For the text-containing cell, return its midpoint in (x, y) coordinate format. 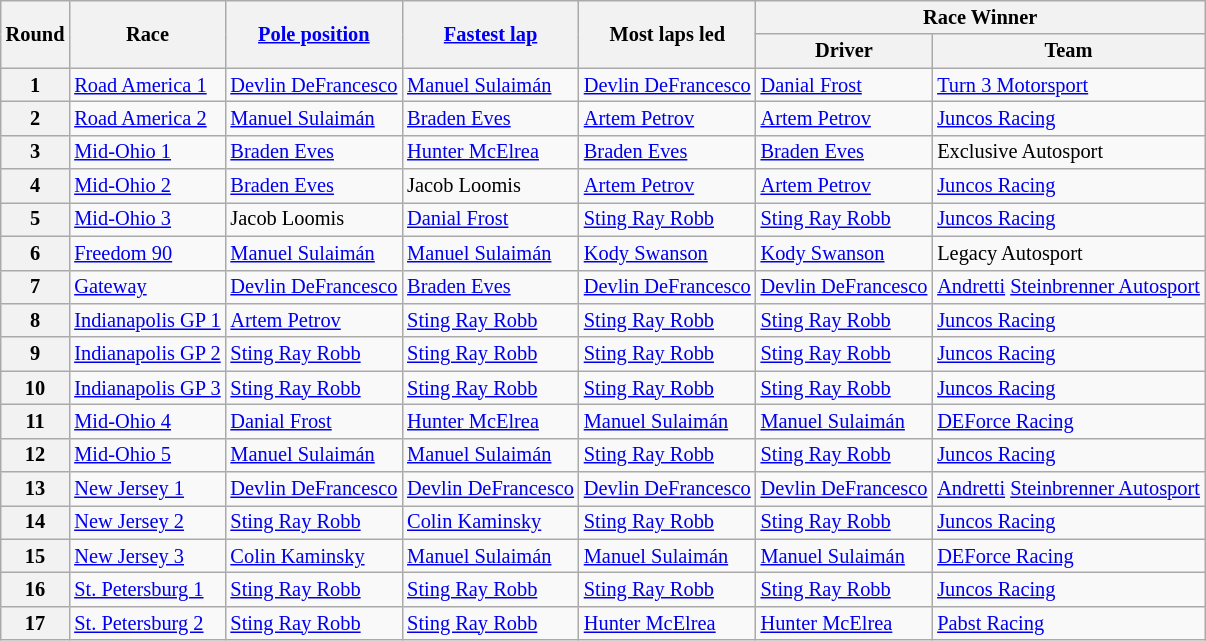
St. Petersburg 1 (147, 589)
13 (36, 489)
Team (1068, 51)
Race (147, 34)
9 (36, 354)
10 (36, 388)
15 (36, 556)
14 (36, 522)
Mid-Ohio 4 (147, 421)
Indianapolis GP 1 (147, 320)
3 (36, 152)
Pabst Racing (1068, 623)
12 (36, 455)
Round (36, 34)
8 (36, 320)
Gateway (147, 287)
Mid-Ohio 3 (147, 219)
1 (36, 85)
Freedom 90 (147, 253)
New Jersey 3 (147, 556)
16 (36, 589)
Road America 1 (147, 85)
Indianapolis GP 2 (147, 354)
Pole position (314, 34)
2 (36, 118)
7 (36, 287)
6 (36, 253)
Mid-Ohio 2 (147, 186)
5 (36, 219)
17 (36, 623)
Most laps led (668, 34)
Race Winner (980, 17)
Legacy Autosport (1068, 253)
Driver (844, 51)
Fastest lap (490, 34)
New Jersey 2 (147, 522)
New Jersey 1 (147, 489)
Road America 2 (147, 118)
Turn 3 Motorsport (1068, 85)
4 (36, 186)
Indianapolis GP 3 (147, 388)
11 (36, 421)
Mid-Ohio 1 (147, 152)
St. Petersburg 2 (147, 623)
Mid-Ohio 5 (147, 455)
Exclusive Autosport (1068, 152)
